Find where the given text appears and provide that cell's center as (x, y) coordinate. 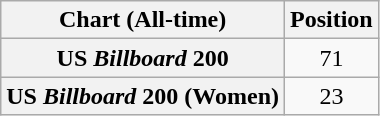
US Billboard 200 (Women) (143, 96)
23 (332, 96)
71 (332, 58)
Chart (All-time) (143, 20)
Position (332, 20)
US Billboard 200 (143, 58)
